Identify which cell holds the provided text, then report its (X, Y) central coordinate. 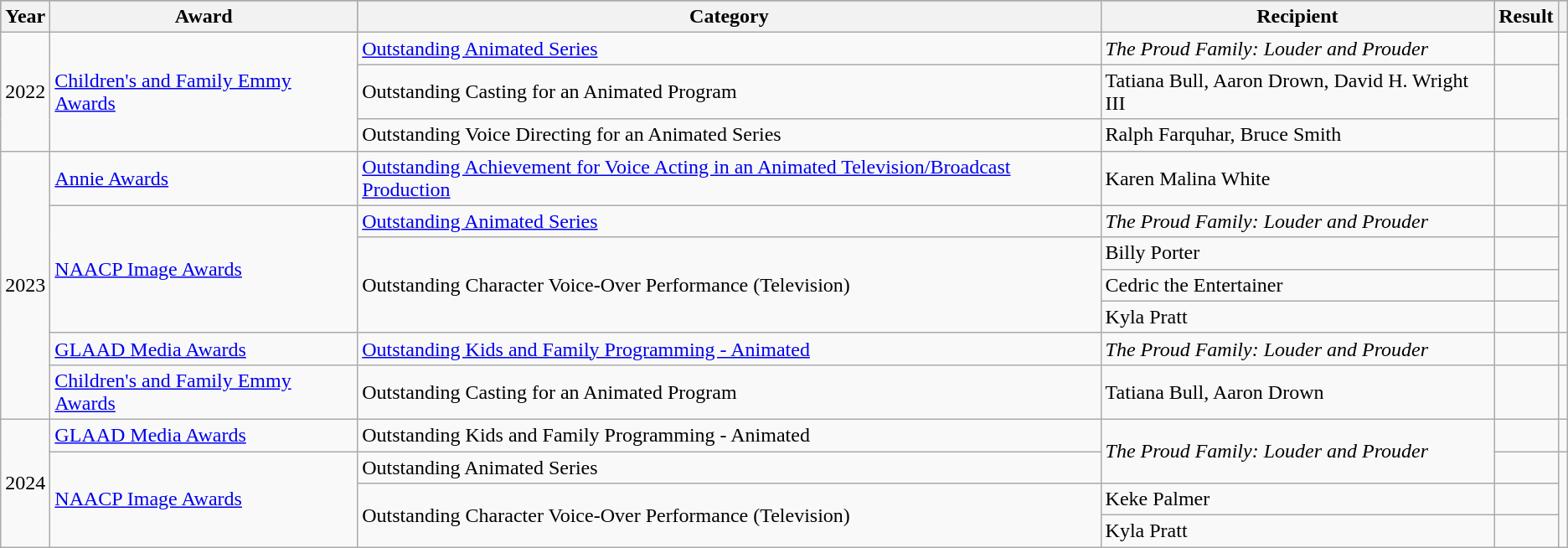
Award (204, 17)
2023 (25, 285)
Outstanding Voice Directing for an Animated Series (729, 135)
Karen Malina White (1297, 178)
Annie Awards (204, 178)
Ralph Farquhar, Bruce Smith (1297, 135)
Recipient (1297, 17)
Category (729, 17)
Tatiana Bull, Aaron Drown, David H. Wright III (1297, 92)
Result (1526, 17)
Outstanding Achievement for Voice Acting in an Animated Television/Broadcast Production (729, 178)
Year (25, 17)
2022 (25, 92)
Keke Palmer (1297, 499)
Tatiana Bull, Aaron Drown (1297, 392)
Cedric the Entertainer (1297, 285)
Billy Porter (1297, 253)
2024 (25, 483)
